Locate the cell with the specified text and output its (x, y) center coordinate. 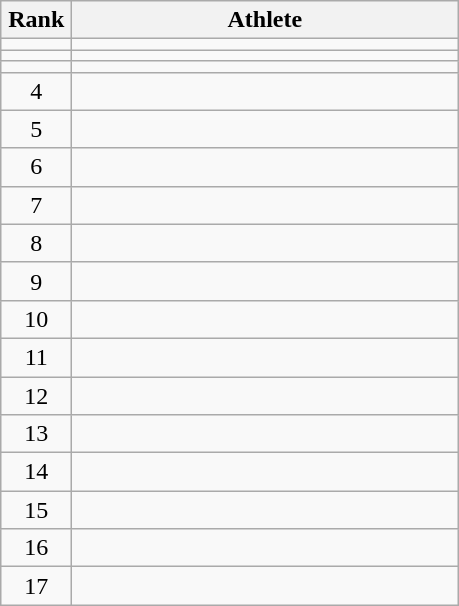
13 (36, 434)
7 (36, 205)
11 (36, 357)
Rank (36, 20)
8 (36, 243)
5 (36, 129)
16 (36, 548)
17 (36, 586)
10 (36, 319)
12 (36, 395)
15 (36, 510)
14 (36, 472)
Athlete (265, 20)
4 (36, 91)
6 (36, 167)
9 (36, 281)
